Capture the cell that displays the provided text and extract its [x, y] central coordinate. 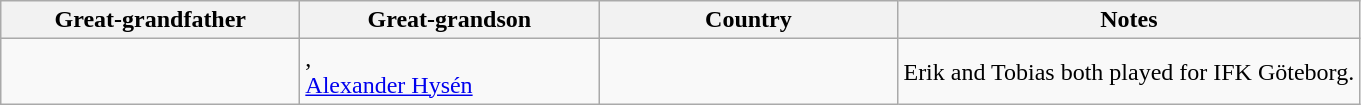
Notes [1129, 20]
Great-grandson [450, 20]
,Alexander Hysén [450, 72]
Country [748, 20]
Erik and Tobias both played for IFK Göteborg. [1129, 72]
Great-grandfather [150, 20]
